Output the [X, Y] coordinate of the center of the cell containing the given text.  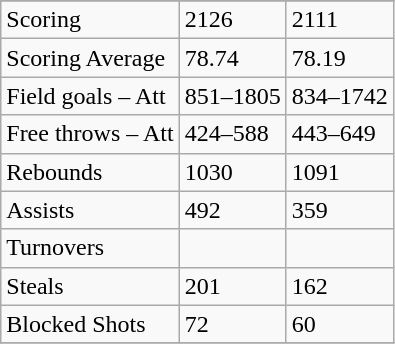
78.74 [232, 58]
2111 [340, 20]
Turnovers [90, 248]
1030 [232, 172]
2126 [232, 20]
Scoring Average [90, 58]
443–649 [340, 134]
1091 [340, 172]
201 [232, 286]
Assists [90, 210]
72 [232, 324]
162 [340, 286]
851–1805 [232, 96]
60 [340, 324]
Scoring [90, 20]
Field goals – Att [90, 96]
Blocked Shots [90, 324]
834–1742 [340, 96]
Rebounds [90, 172]
78.19 [340, 58]
424–588 [232, 134]
Free throws – Att [90, 134]
492 [232, 210]
359 [340, 210]
Steals [90, 286]
